Capture the cell that displays the provided text and extract its (X, Y) central coordinate. 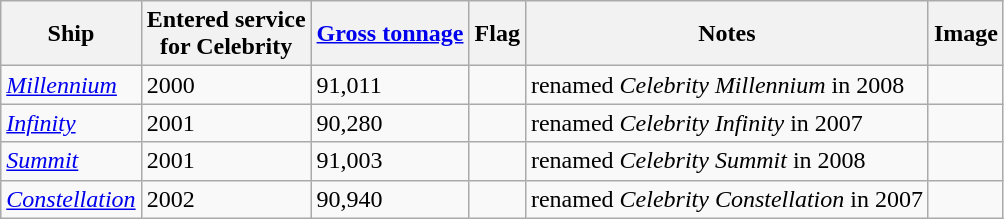
renamed Celebrity Summit in 2008 (726, 161)
2000 (226, 85)
Image (966, 34)
renamed Celebrity Constellation in 2007 (726, 199)
Gross tonnage (390, 34)
90,940 (390, 199)
91,003 (390, 161)
Ship (71, 34)
90,280 (390, 123)
Constellation (71, 199)
Millennium (71, 85)
91,011 (390, 85)
renamed Celebrity Millennium in 2008 (726, 85)
Entered servicefor Celebrity (226, 34)
Summit (71, 161)
2002 (226, 199)
Notes (726, 34)
Infinity (71, 123)
Flag (497, 34)
renamed Celebrity Infinity in 2007 (726, 123)
